Search for the cell housing the specified text and yield its [X, Y] center coordinate. 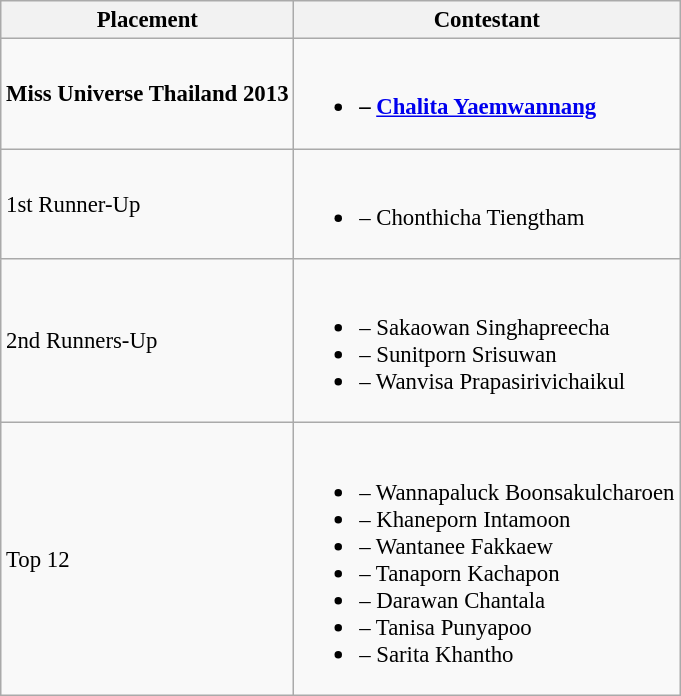
1st Runner-Up [148, 204]
– Chonthicha Tiengtham [487, 204]
– Wannapaluck Boonsakulcharoen – Khaneporn Intamoon – Wantanee Fakkaew – Tanaporn Kachapon – Darawan Chantala – Tanisa Punyapoo – Sarita Khantho [487, 559]
Placement [148, 20]
– Sakaowan Singhapreecha – Sunitporn Srisuwan – Wanvisa Prapasirivichaikul [487, 341]
Top 12 [148, 559]
– Chalita Yaemwannang [487, 94]
Contestant [487, 20]
Miss Universe Thailand 2013 [148, 94]
2nd Runners-Up [148, 341]
